Return [X, Y] of the center of cell containing provided text 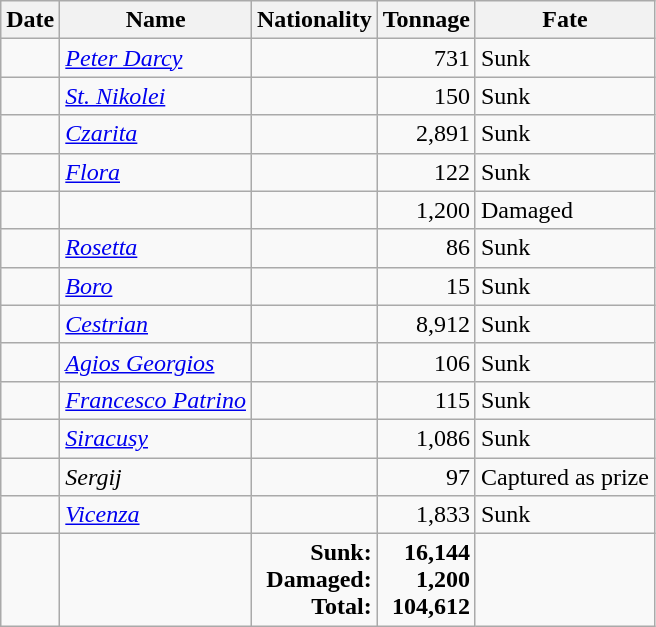
1,086 [426, 438]
Siracusy [156, 438]
2,891 [426, 134]
106 [426, 362]
8,912 [426, 324]
97 [426, 477]
122 [426, 172]
Boro [156, 286]
1,200 [426, 210]
Cestrian [156, 324]
Vicenza [156, 515]
Tonnage [426, 20]
Flora [156, 172]
Peter Darcy [156, 58]
Francesco Patrino [156, 400]
Damaged [564, 210]
150 [426, 96]
Captured as prize [564, 477]
15 [426, 286]
Rosetta [156, 248]
86 [426, 248]
115 [426, 400]
Nationality [314, 20]
1,833 [426, 515]
St. Nikolei [156, 96]
Fate [564, 20]
731 [426, 58]
Sunk:Damaged:Total: [314, 580]
Czarita [156, 134]
Agios Georgios [156, 362]
16,1441,200104,612 [426, 580]
Date [30, 20]
Name [156, 20]
Sergij [156, 477]
